Search for the cell housing the specified text and yield its [X, Y] center coordinate. 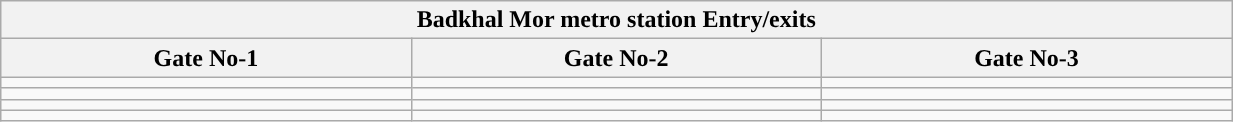
Gate No-3 [1026, 58]
Gate No-2 [616, 58]
Gate No-1 [206, 58]
Badkhal Mor metro station Entry/exits [616, 20]
